Search for the cell housing the specified text and yield its (x, y) center coordinate. 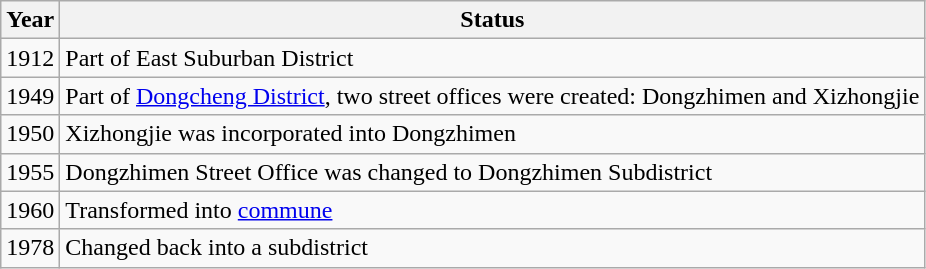
1960 (30, 210)
1978 (30, 248)
Part of Dongcheng District, two street offices were created: Dongzhimen and Xizhongjie (492, 96)
1950 (30, 134)
Status (492, 20)
Dongzhimen Street Office was changed to Dongzhimen Subdistrict (492, 172)
1912 (30, 58)
Changed back into a subdistrict (492, 248)
1955 (30, 172)
1949 (30, 96)
Year (30, 20)
Part of East Suburban District (492, 58)
Transformed into commune (492, 210)
Xizhongjie was incorporated into Dongzhimen (492, 134)
